Return [X, Y] of the center of cell containing provided text 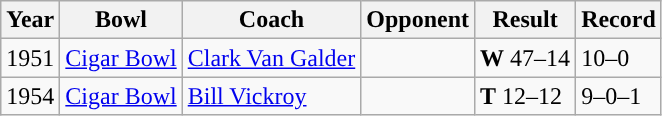
1954 [30, 96]
9–0–1 [619, 96]
W 47–14 [526, 58]
Year [30, 20]
Bill Vickroy [272, 96]
Clark Van Galder [272, 58]
Result [526, 20]
Record [619, 20]
1951 [30, 58]
T 12–12 [526, 96]
10–0 [619, 58]
Opponent [418, 20]
Coach [272, 20]
Bowl [121, 20]
